Identify which cell holds the provided text, then report its (x, y) central coordinate. 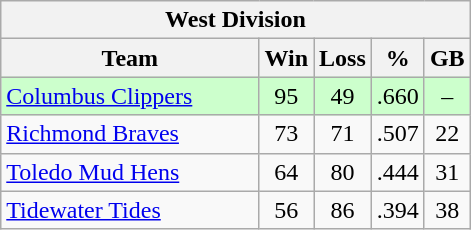
Loss (343, 58)
.394 (398, 210)
Win (286, 58)
22 (447, 134)
.507 (398, 134)
– (447, 96)
71 (343, 134)
% (398, 58)
64 (286, 172)
Tidewater Tides (130, 210)
GB (447, 58)
49 (343, 96)
West Division (236, 20)
Toledo Mud Hens (130, 172)
.660 (398, 96)
Team (130, 58)
56 (286, 210)
86 (343, 210)
Columbus Clippers (130, 96)
73 (286, 134)
38 (447, 210)
Richmond Braves (130, 134)
.444 (398, 172)
80 (343, 172)
95 (286, 96)
31 (447, 172)
